Scan for the cell matching the given text and deliver its (x, y) coordinate at center. 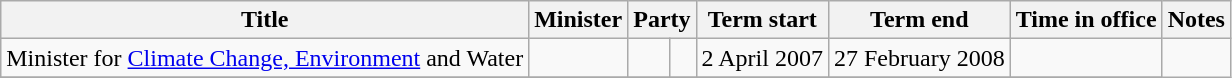
Minister (578, 20)
Time in office (1086, 20)
27 February 2008 (919, 58)
Party (662, 20)
2 April 2007 (762, 58)
Minister for Climate Change, Environment and Water (265, 58)
Title (265, 20)
Term start (762, 20)
Notes (1196, 20)
Term end (919, 20)
